Identify which cell holds the provided text, then report its [X, Y] central coordinate. 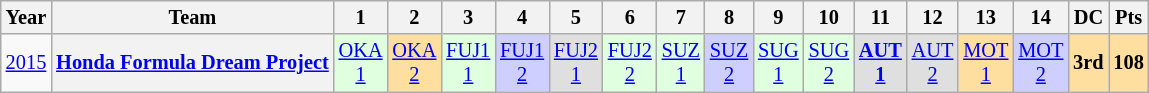
Team [192, 17]
3rd [1088, 63]
Honda Formula Dream Project [192, 63]
FUJ12 [522, 63]
5 [576, 17]
SUG2 [829, 63]
OKA1 [361, 63]
108 [1129, 63]
7 [681, 17]
MOT1 [986, 63]
11 [880, 17]
AUT2 [933, 63]
FUJ11 [468, 63]
8 [729, 17]
Year [26, 17]
Pts [1129, 17]
SUZ1 [681, 63]
3 [468, 17]
AUT1 [880, 63]
14 [1040, 17]
4 [522, 17]
SUG1 [778, 63]
SUZ2 [729, 63]
12 [933, 17]
OKA2 [414, 63]
13 [986, 17]
FUJ22 [630, 63]
1 [361, 17]
2 [414, 17]
FUJ21 [576, 63]
6 [630, 17]
DC [1088, 17]
10 [829, 17]
2015 [26, 63]
9 [778, 17]
MOT2 [1040, 63]
